Extract the (x, y) coordinate from the center of the cell holding the provided text.  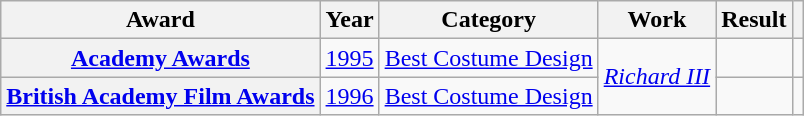
Award (160, 20)
1996 (350, 96)
Category (488, 20)
Work (656, 20)
Academy Awards (160, 58)
Result (754, 20)
British Academy Film Awards (160, 96)
Richard III (656, 77)
1995 (350, 58)
Year (350, 20)
